Return the [x, y] coordinate for the center point of the cell that contains the specified text.  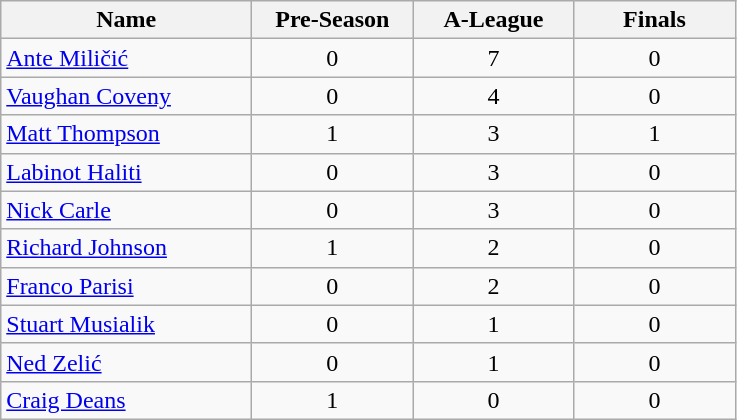
7 [494, 58]
Vaughan Coveny [126, 96]
Craig Deans [126, 400]
A-League [494, 20]
4 [494, 96]
Ante Miličić [126, 58]
Finals [654, 20]
Stuart Musialik [126, 324]
Franco Parisi [126, 286]
Matt Thompson [126, 134]
Name [126, 20]
Ned Zelić [126, 362]
Labinot Haliti [126, 172]
Pre-Season [332, 20]
Richard Johnson [126, 248]
Nick Carle [126, 210]
